Provide the [x, y] coordinate of the cell's center where the given text is located.  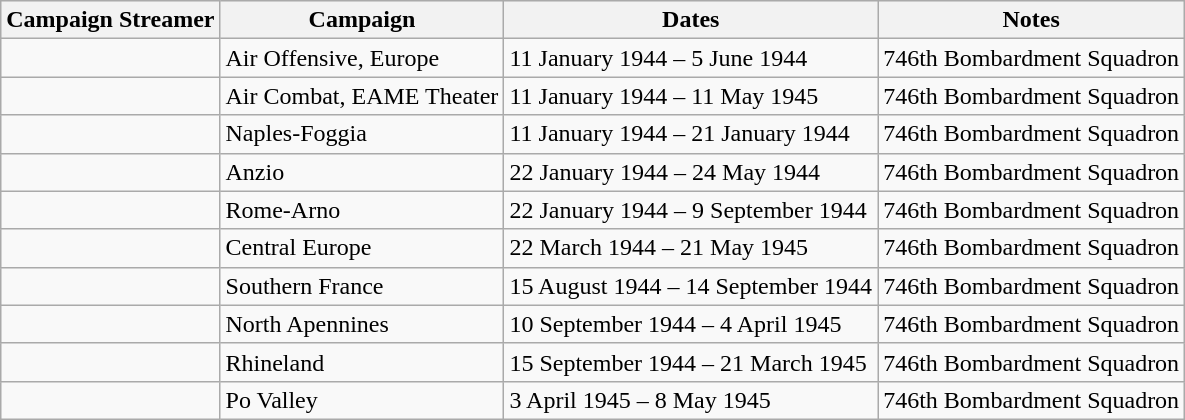
North Apennines [362, 324]
15 August 1944 – 14 September 1944 [691, 286]
Rome-Arno [362, 210]
11 January 1944 – 11 May 1945 [691, 96]
Naples-Foggia [362, 134]
22 January 1944 – 9 September 1944 [691, 210]
3 April 1945 – 8 May 1945 [691, 400]
Dates [691, 20]
Po Valley [362, 400]
15 September 1944 – 21 March 1945 [691, 362]
22 January 1944 – 24 May 1944 [691, 172]
Central Europe [362, 248]
11 January 1944 – 21 January 1944 [691, 134]
10 September 1944 – 4 April 1945 [691, 324]
Air Combat, EAME Theater [362, 96]
Notes [1032, 20]
Campaign Streamer [110, 20]
Campaign [362, 20]
Southern France [362, 286]
22 March 1944 – 21 May 1945 [691, 248]
Rhineland [362, 362]
11 January 1944 – 5 June 1944 [691, 58]
Anzio [362, 172]
Air Offensive, Europe [362, 58]
